Detect which cell encompasses the target text, then output its [X, Y] center coordinate. 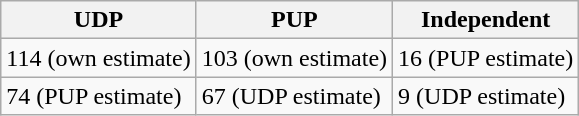
PUP [294, 20]
103 (own estimate) [294, 58]
Independent [486, 20]
UDP [98, 20]
114 (own estimate) [98, 58]
74 (PUP estimate) [98, 96]
16 (PUP estimate) [486, 58]
67 (UDP estimate) [294, 96]
9 (UDP estimate) [486, 96]
